Pinpoint the cell where the given text exists, returning its [x, y] midpoint coordinate. 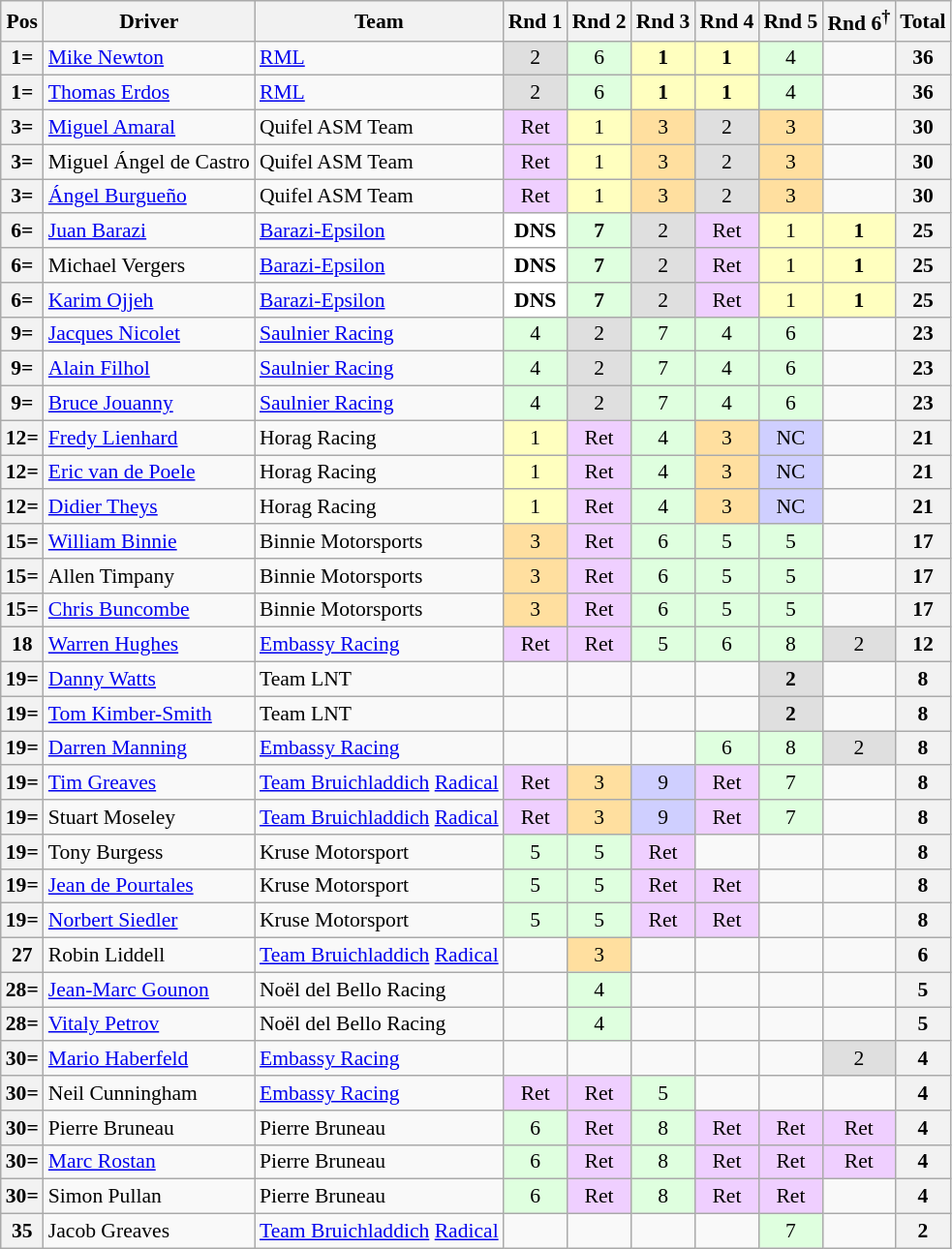
Jacob Greaves [149, 1232]
Rnd 1 [536, 21]
William Binnie [149, 541]
Didier Theys [149, 507]
18 [22, 645]
Norbert Siedler [149, 921]
Rnd 5 [790, 21]
Eric van de Poele [149, 472]
Bruce Jouanny [149, 404]
Karim Ojjeh [149, 300]
Rnd 2 [599, 21]
Miguel Ángel de Castro [149, 162]
Team [380, 21]
Miguel Amaral [149, 128]
Alain Filhol [149, 369]
Rnd 6† [858, 21]
Total [922, 21]
Pos [22, 21]
Jean de Pourtales [149, 886]
Mario Haberfeld [149, 1059]
Rnd 4 [726, 21]
12 [922, 645]
Driver [149, 21]
27 [22, 956]
Thomas Erdos [149, 93]
Tony Burgess [149, 852]
Robin Liddell [149, 956]
Neil Cunningham [149, 1093]
Warren Hughes [149, 645]
Ángel Burgueño [149, 197]
Darren Manning [149, 748]
Rnd 3 [663, 21]
Vitaly Petrov [149, 1024]
Chris Buncombe [149, 610]
Michael Vergers [149, 265]
Danny Watts [149, 680]
Allen Timpany [149, 576]
Stuart Moseley [149, 817]
Tim Greaves [149, 783]
Jean-Marc Gounon [149, 990]
Marc Rostan [149, 1162]
Fredy Lienhard [149, 438]
35 [22, 1232]
Juan Barazi [149, 231]
Mike Newton [149, 58]
Tom Kimber-Smith [149, 714]
Simon Pullan [149, 1197]
Jacques Nicolet [149, 334]
